Return the [X, Y] coordinate for the center point of the cell that contains the specified text.  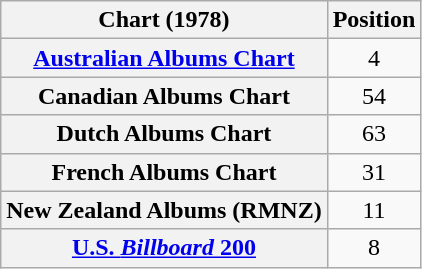
31 [374, 172]
63 [374, 134]
Position [374, 20]
French Albums Chart [164, 172]
Canadian Albums Chart [164, 96]
Dutch Albums Chart [164, 134]
54 [374, 96]
Chart (1978) [164, 20]
4 [374, 58]
New Zealand Albums (RMNZ) [164, 210]
Australian Albums Chart [164, 58]
8 [374, 248]
U.S. Billboard 200 [164, 248]
11 [374, 210]
